Extract the [x, y] coordinate from the center of the cell holding the provided text.  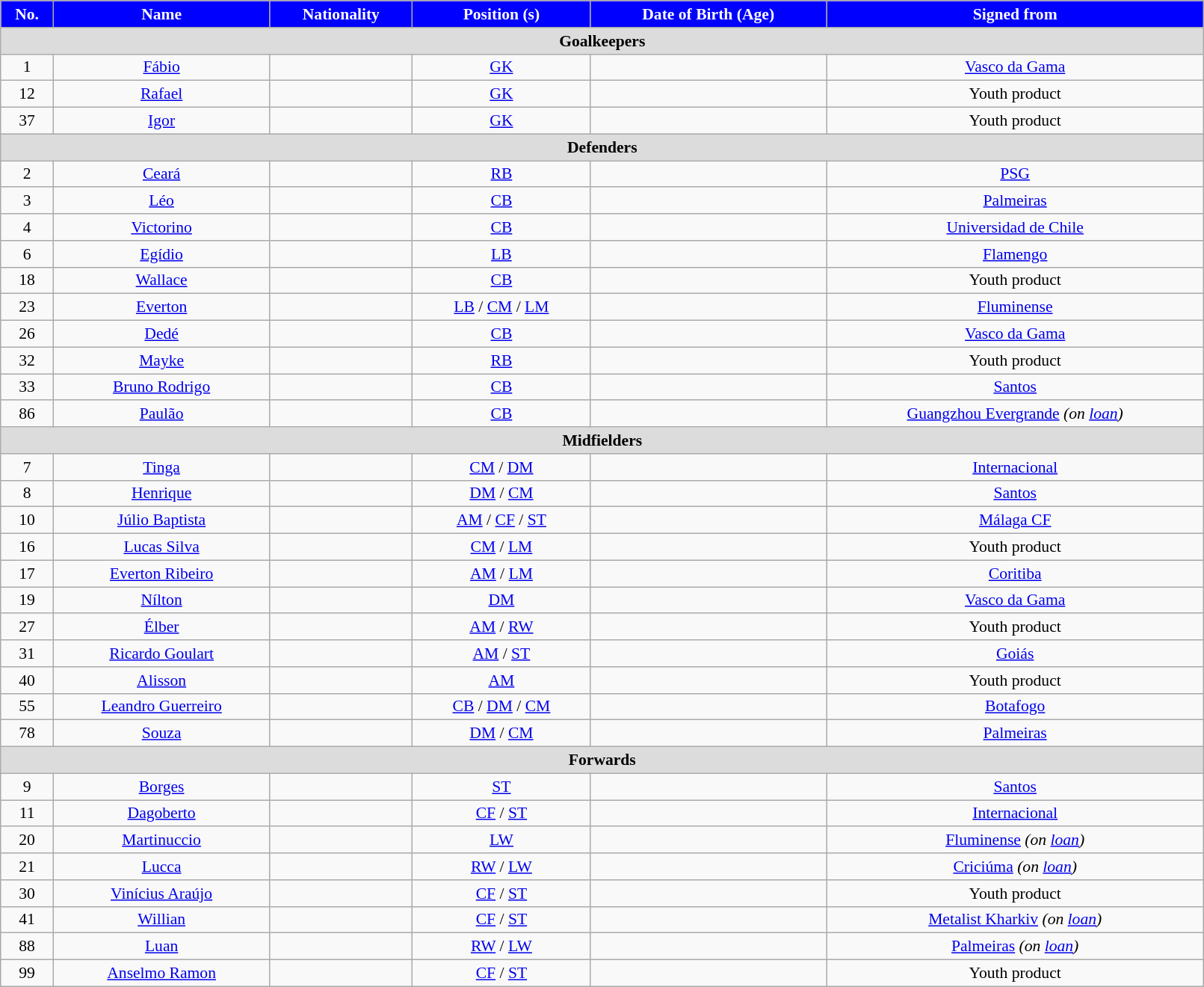
Victorino [161, 227]
Mayke [161, 360]
26 [27, 334]
32 [27, 360]
Defenders [602, 147]
1 [27, 67]
78 [27, 734]
LB [501, 254]
Universidad de Chile [1015, 227]
12 [27, 94]
99 [27, 974]
DM [501, 600]
Léo [161, 201]
Signed from [1015, 14]
Júlio Baptista [161, 520]
AM / LM [501, 574]
Guangzhou Evergrande (on loan) [1015, 414]
LB / CM / LM [501, 307]
10 [27, 520]
Martinuccio [161, 840]
Metalist Kharkiv (on loan) [1015, 920]
Lucas Silva [161, 547]
30 [27, 894]
Fluminense [1015, 307]
Paulão [161, 414]
55 [27, 707]
Vinícius Araújo [161, 894]
No. [27, 14]
8 [27, 493]
Wallace [161, 280]
2 [27, 174]
Tinga [161, 467]
4 [27, 227]
Forwards [602, 760]
Coritiba [1015, 574]
AM / CF / ST [501, 520]
Ricardo Goulart [161, 654]
Souza [161, 734]
Ceará [161, 174]
88 [27, 947]
19 [27, 600]
16 [27, 547]
AM [501, 680]
6 [27, 254]
21 [27, 867]
37 [27, 121]
23 [27, 307]
Leandro Guerreiro [161, 707]
Luan [161, 947]
Egídio [161, 254]
31 [27, 654]
CM / LM [501, 547]
CM / DM [501, 467]
Igor [161, 121]
11 [27, 814]
9 [27, 787]
Dedé [161, 334]
Dagoberto [161, 814]
Henrique [161, 493]
33 [27, 387]
Palmeiras (on loan) [1015, 947]
Midfielders [602, 440]
Flamengo [1015, 254]
Borges [161, 787]
Willian [161, 920]
PSG [1015, 174]
3 [27, 201]
Name [161, 14]
Date of Birth (Age) [708, 14]
AM / RW [501, 627]
Everton [161, 307]
41 [27, 920]
17 [27, 574]
Goiás [1015, 654]
40 [27, 680]
Rafael [161, 94]
Everton Ribeiro [161, 574]
86 [27, 414]
Bruno Rodrigo [161, 387]
Botafogo [1015, 707]
18 [27, 280]
Position (s) [501, 14]
20 [27, 840]
Nílton [161, 600]
7 [27, 467]
Fábio [161, 67]
Anselmo Ramon [161, 974]
Goalkeepers [602, 41]
Alisson [161, 680]
ST [501, 787]
CB / DM / CM [501, 707]
AM / ST [501, 654]
Fluminense (on loan) [1015, 840]
Lucca [161, 867]
Criciúma (on loan) [1015, 867]
Málaga CF [1015, 520]
Nationality [341, 14]
LW [501, 840]
Élber [161, 627]
27 [27, 627]
